Return the (x, y) coordinate for the center point of the cell that contains the specified text.  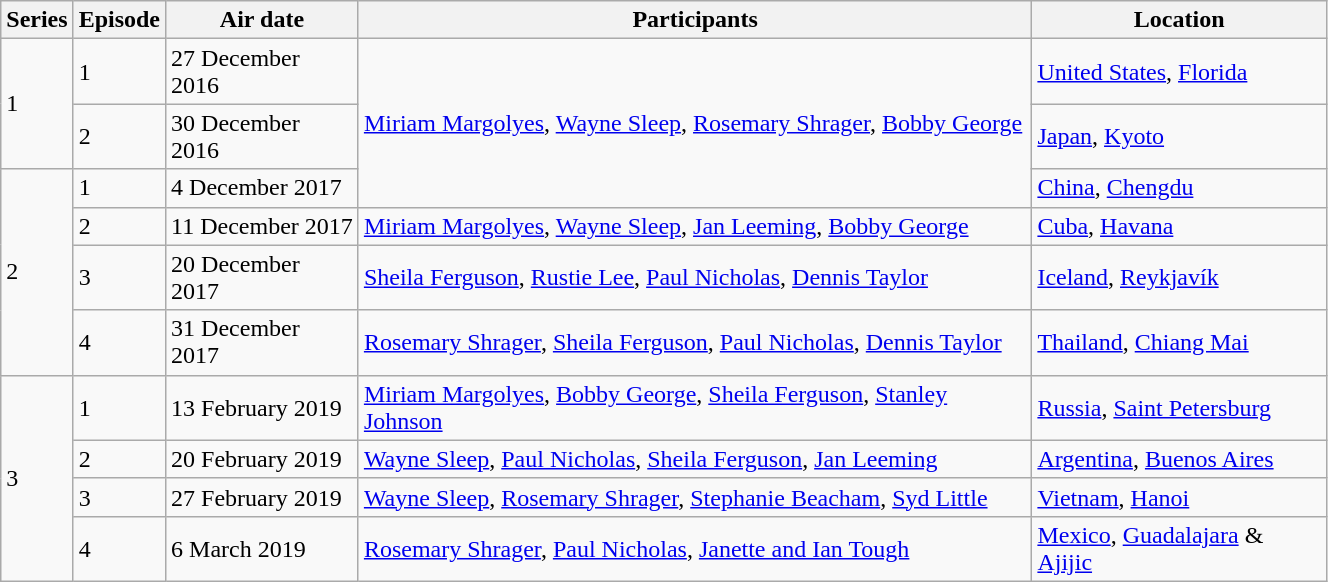
Thailand, Chiang Mai (1180, 342)
6 March 2019 (262, 548)
Vietnam, Hanoi (1180, 497)
Series (37, 20)
Episode (119, 20)
Argentina, Buenos Aires (1180, 459)
Rosemary Shrager, Paul Nicholas, Janette and Ian Tough (695, 548)
31 December 2017 (262, 342)
27 February 2019 (262, 497)
20 February 2019 (262, 459)
Cuba, Havana (1180, 226)
Wayne Sleep, Rosemary Shrager, Stephanie Beacham, Syd Little (695, 497)
30 December 2016 (262, 136)
Wayne Sleep, Paul Nicholas, Sheila Ferguson, Jan Leeming (695, 459)
Location (1180, 20)
13 February 2019 (262, 408)
27 December 2016 (262, 72)
United States, Florida (1180, 72)
Miriam Margolyes, Wayne Sleep, Jan Leeming, Bobby George (695, 226)
Japan, Kyoto (1180, 136)
Iceland, Reykjavík (1180, 278)
11 December 2017 (262, 226)
Participants (695, 20)
4 December 2017 (262, 188)
Sheila Ferguson, Rustie Lee, Paul Nicholas, Dennis Taylor (695, 278)
Miriam Margolyes, Wayne Sleep, Rosemary Shrager, Bobby George (695, 123)
20 December 2017 (262, 278)
China, Chengdu (1180, 188)
Russia, Saint Petersburg (1180, 408)
Rosemary Shrager, Sheila Ferguson, Paul Nicholas, Dennis Taylor (695, 342)
Air date (262, 20)
Miriam Margolyes, Bobby George, Sheila Ferguson, Stanley Johnson (695, 408)
Mexico, Guadalajara & Ajijic (1180, 548)
